Output the (x, y) coordinate of the center of the cell containing the given text.  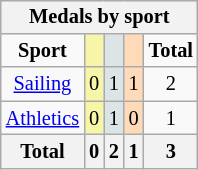
Medals by sport (100, 17)
3 (171, 152)
Sport (42, 51)
Sailing (42, 84)
Athletics (42, 118)
